Return the [X, Y] coordinate for the center point of the cell that contains the specified text.  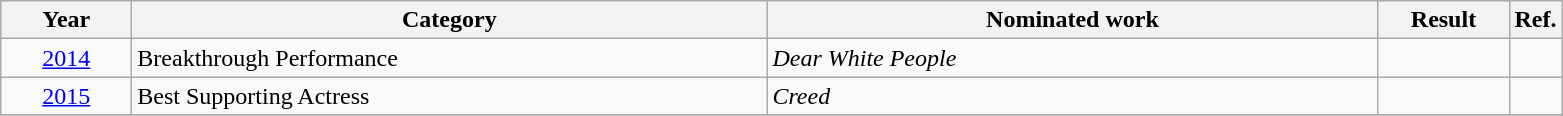
Dear White People [1072, 58]
2014 [66, 58]
2015 [66, 96]
Year [66, 20]
Best Supporting Actress [450, 96]
Ref. [1536, 20]
Category [450, 20]
Result [1444, 20]
Breakthrough Performance [450, 58]
Creed [1072, 96]
Nominated work [1072, 20]
